Determine the (X, Y) coordinate at the center of the cell enclosing the given text.  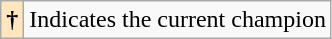
† (12, 20)
Indicates the current champion (178, 20)
